Output the [x, y] coordinate of the center of the cell containing the given text.  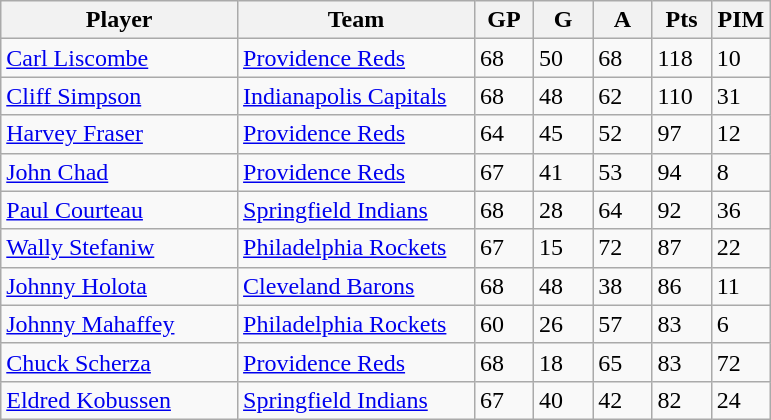
28 [564, 210]
26 [564, 324]
86 [682, 286]
12 [740, 134]
52 [622, 134]
53 [622, 172]
Johnny Mahaffey [120, 324]
Chuck Scherza [120, 362]
45 [564, 134]
Eldred Kobussen [120, 400]
G [564, 20]
22 [740, 248]
11 [740, 286]
50 [564, 58]
8 [740, 172]
60 [504, 324]
87 [682, 248]
38 [622, 286]
A [622, 20]
41 [564, 172]
Wally Stefaniw [120, 248]
57 [622, 324]
82 [682, 400]
Indianapolis Capitals [356, 96]
31 [740, 96]
Pts [682, 20]
24 [740, 400]
65 [622, 362]
Player [120, 20]
PIM [740, 20]
118 [682, 58]
110 [682, 96]
10 [740, 58]
Harvey Fraser [120, 134]
Johnny Holota [120, 286]
Team [356, 20]
GP [504, 20]
42 [622, 400]
Cleveland Barons [356, 286]
Paul Courteau [120, 210]
36 [740, 210]
6 [740, 324]
62 [622, 96]
40 [564, 400]
18 [564, 362]
92 [682, 210]
Carl Liscombe [120, 58]
Cliff Simpson [120, 96]
15 [564, 248]
94 [682, 172]
97 [682, 134]
John Chad [120, 172]
